Locate the cell with the specified text and output its (X, Y) center coordinate. 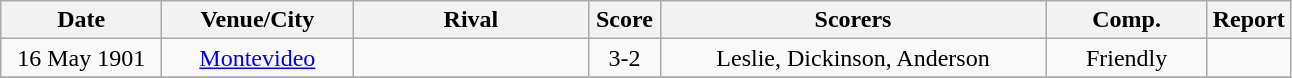
Score (624, 20)
Date (82, 20)
Comp. (1126, 20)
Report (1248, 20)
Montevideo (258, 58)
Leslie, Dickinson, Anderson (853, 58)
16 May 1901 (82, 58)
3-2 (624, 58)
Friendly (1126, 58)
Venue/City (258, 20)
Rival (471, 20)
Scorers (853, 20)
